Identify which cell holds the provided text, then report its [x, y] central coordinate. 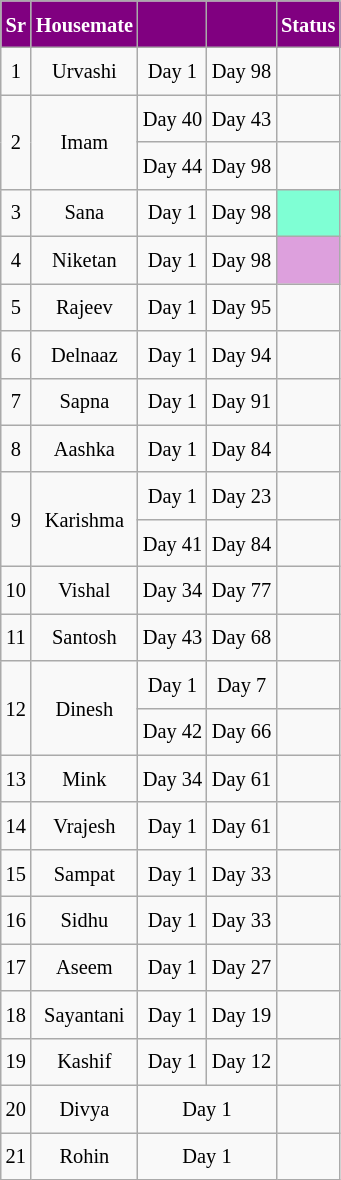
1 [16, 72]
7 [16, 402]
18 [16, 1014]
Delnaaz [84, 354]
2 [16, 142]
Day 91 [242, 402]
Day 44 [172, 166]
8 [16, 448]
Day 94 [242, 354]
Housemate [84, 24]
6 [16, 354]
Karishma [84, 519]
Divya [84, 1108]
Dinesh [84, 708]
Day 68 [242, 636]
Day 7 [242, 684]
11 [16, 636]
19 [16, 1062]
Imam [84, 142]
Urvashi [84, 72]
Mink [84, 778]
Sayantani [84, 1014]
17 [16, 966]
13 [16, 778]
Sampat [84, 872]
Vrajesh [84, 826]
Day 12 [242, 1062]
10 [16, 590]
9 [16, 519]
Santosh [84, 636]
3 [16, 212]
Kashif [84, 1062]
Aseem [84, 966]
Day 77 [242, 590]
Day 41 [172, 542]
Rohin [84, 1156]
12 [16, 708]
Day 95 [242, 306]
20 [16, 1108]
Day 66 [242, 732]
Day 23 [242, 496]
5 [16, 306]
21 [16, 1156]
Sr [16, 24]
4 [16, 260]
16 [16, 920]
Day 40 [172, 118]
Day 27 [242, 966]
Day 19 [242, 1014]
Sana [84, 212]
Rajeev [84, 306]
Vishal [84, 590]
Status [308, 24]
Aashka [84, 448]
Sapna [84, 402]
Day 42 [172, 732]
Niketan [84, 260]
14 [16, 826]
15 [16, 872]
Sidhu [84, 920]
